Return the (x, y) coordinate for the center point of the cell that contains the specified text.  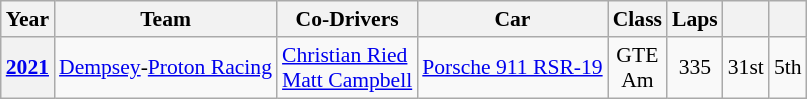
2021 (28, 68)
31st (746, 68)
335 (695, 68)
Year (28, 19)
Team (166, 19)
Christian Ried Matt Campbell (347, 68)
Car (512, 19)
Class (638, 19)
5th (788, 68)
Co-Drivers (347, 19)
Laps (695, 19)
Porsche 911 RSR-19 (512, 68)
Dempsey-Proton Racing (166, 68)
GTEAm (638, 68)
